From the cell containing the given text, extract its center point as [x, y] coordinate. 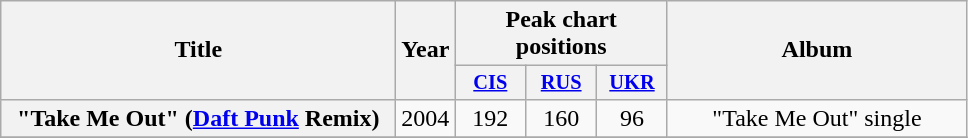
2004 [426, 118]
UKR [632, 83]
RUS [562, 83]
Title [198, 50]
Peak chart positions [562, 34]
CIS [490, 83]
96 [632, 118]
"Take Me Out" single [816, 118]
192 [490, 118]
Year [426, 50]
160 [562, 118]
Album [816, 50]
"Take Me Out" (Daft Punk Remix) [198, 118]
